Return the [X, Y] coordinate for the center point of the cell that contains the specified text.  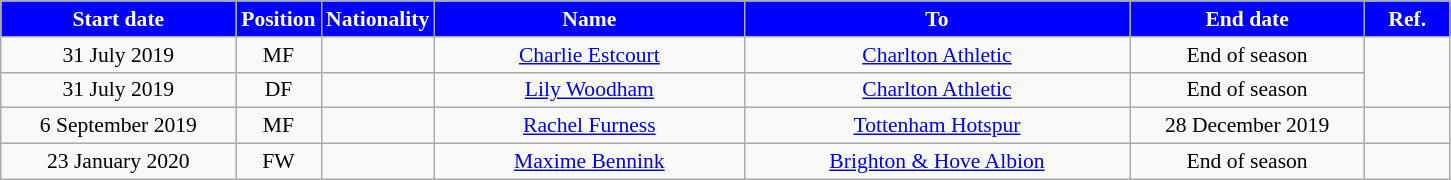
FW [278, 162]
Name [589, 19]
23 January 2020 [118, 162]
Brighton & Hove Albion [936, 162]
Position [278, 19]
Start date [118, 19]
Ref. [1408, 19]
28 December 2019 [1248, 126]
Maxime Bennink [589, 162]
Tottenham Hotspur [936, 126]
End date [1248, 19]
6 September 2019 [118, 126]
DF [278, 90]
To [936, 19]
Rachel Furness [589, 126]
Lily Woodham [589, 90]
Nationality [378, 19]
Charlie Estcourt [589, 55]
